Determine the [x, y] coordinate at the center of the cell enclosing the given text.  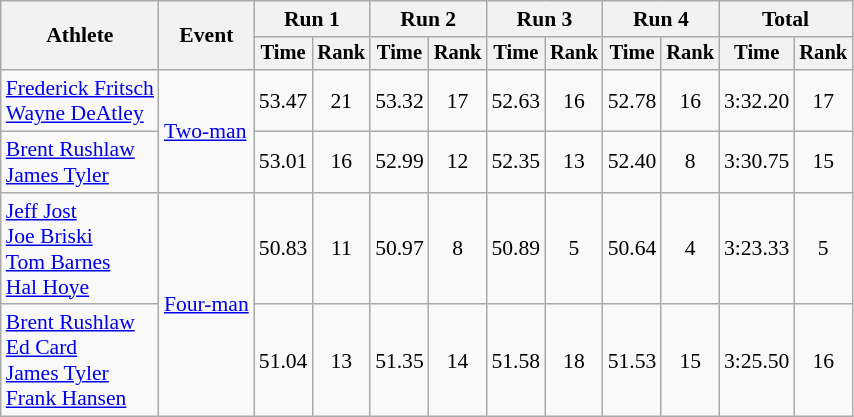
Event [206, 36]
51.53 [632, 361]
Total [786, 19]
52.99 [400, 162]
3:23.33 [756, 249]
Frederick FritschWayne DeAtley [80, 100]
Run 3 [544, 19]
50.97 [400, 249]
Two-man [206, 131]
Athlete [80, 36]
3:30.75 [756, 162]
Jeff JostJoe BriskiTom BarnesHal Hoye [80, 249]
Brent RushlawEd CardJames TylerFrank Hansen [80, 361]
51.35 [400, 361]
52.63 [516, 100]
50.89 [516, 249]
18 [574, 361]
53.47 [284, 100]
21 [341, 100]
Brent RushlawJames Tyler [80, 162]
4 [690, 249]
51.04 [284, 361]
Four-man [206, 305]
3:25.50 [756, 361]
Run 2 [428, 19]
53.01 [284, 162]
50.83 [284, 249]
Run 4 [661, 19]
52.40 [632, 162]
51.58 [516, 361]
Run 1 [312, 19]
12 [458, 162]
53.32 [400, 100]
14 [458, 361]
3:32.20 [756, 100]
50.64 [632, 249]
52.35 [516, 162]
11 [341, 249]
52.78 [632, 100]
